Scan for the cell matching the given text and deliver its [x, y] coordinate at center. 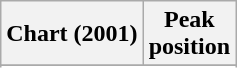
Chart (2001) [72, 34]
Peakposition [189, 34]
